Pinpoint the cell where the given text exists, returning its [X, Y] midpoint coordinate. 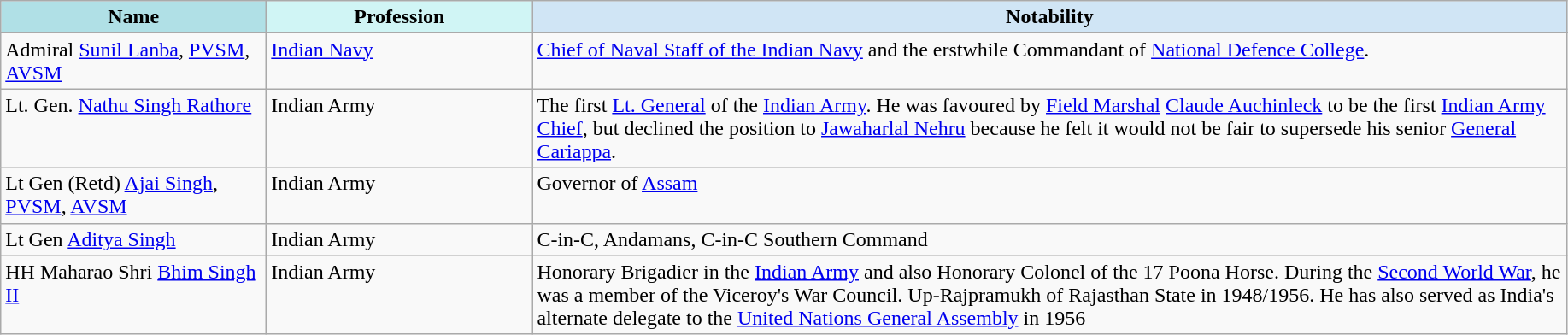
Indian Navy [400, 62]
Lt Gen Aditya Singh [133, 239]
Profession [400, 17]
Lt Gen (Retd) Ajai Singh, PVSM, AVSM [133, 195]
Notability [1049, 17]
Admiral Sunil Lanba, PVSM, AVSM [133, 62]
Chief of Naval Staff of the Indian Navy and the erstwhile Commandant of National Defence College. [1049, 62]
C-in-C, Andamans, C-in-C Southern Command [1049, 239]
Name [133, 17]
HH Maharao Shri Bhim Singh II [133, 295]
Governor of Assam [1049, 195]
Lt. Gen. Nathu Singh Rathore [133, 128]
